Find where the given text appears and provide that cell's center as [X, Y] coordinate. 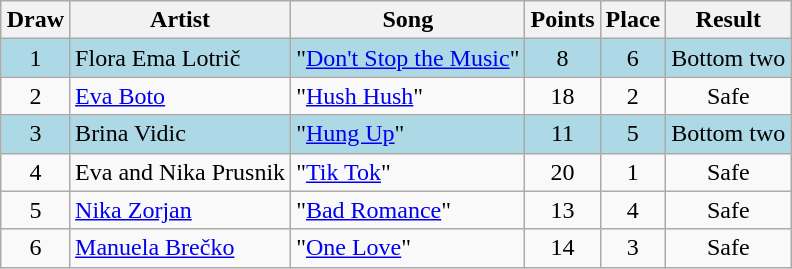
8 [562, 58]
Draw [35, 20]
Eva and Nika Prusnik [180, 172]
"Hung Up" [408, 134]
Nika Zorjan [180, 210]
13 [562, 210]
18 [562, 96]
20 [562, 172]
Brina Vidic [180, 134]
14 [562, 248]
Points [562, 20]
"Bad Romance" [408, 210]
Artist [180, 20]
Result [728, 20]
Flora Ema Lotrič [180, 58]
"One Love" [408, 248]
Place [633, 20]
11 [562, 134]
"Tik Tok" [408, 172]
Eva Boto [180, 96]
"Don't Stop the Music" [408, 58]
Song [408, 20]
Manuela Brečko [180, 248]
"Hush Hush" [408, 96]
